Return [X, Y] of the center of cell containing provided text 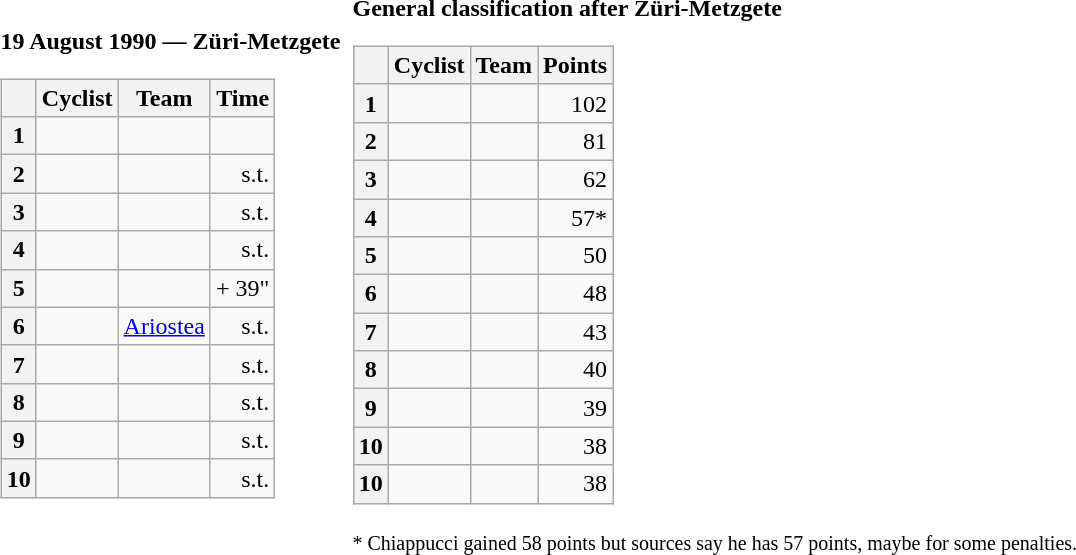
102 [576, 103]
43 [576, 332]
40 [576, 370]
Time [242, 98]
Points [576, 65]
57* [576, 217]
39 [576, 408]
+ 39" [242, 288]
81 [576, 141]
62 [576, 179]
48 [576, 294]
50 [576, 256]
Ariostea [164, 326]
